Locate the cell with the specified text and output its [x, y] center coordinate. 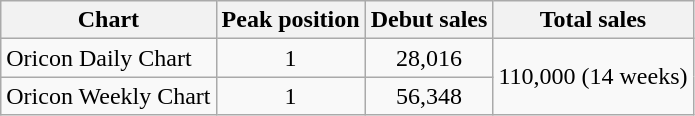
Peak position [290, 20]
110,000 (14 weeks) [593, 77]
Oricon Weekly Chart [108, 96]
Oricon Daily Chart [108, 58]
28,016 [429, 58]
Total sales [593, 20]
56,348 [429, 96]
Chart [108, 20]
Debut sales [429, 20]
